Determine the [x, y] coordinate at the center of the cell enclosing the given text.  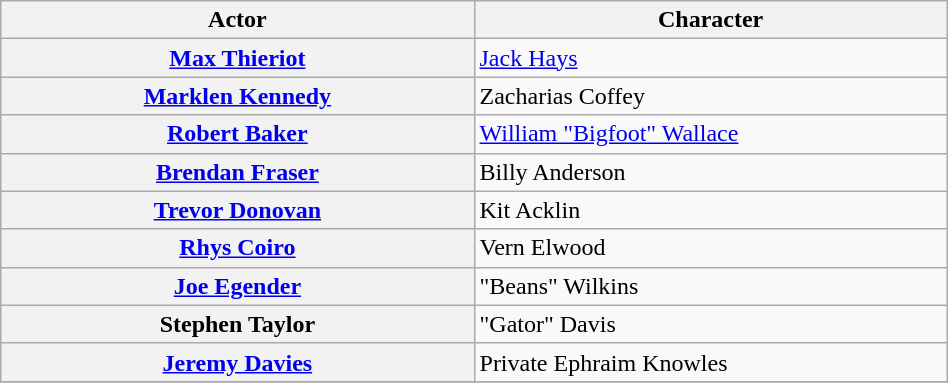
Max Thieriot [238, 58]
Stephen Taylor [238, 324]
William "Bigfoot" Wallace [710, 134]
"Beans" Wilkins [710, 286]
Joe Egender [238, 286]
Private Ephraim Knowles [710, 362]
Rhys Coiro [238, 248]
Actor [238, 20]
Character [710, 20]
Jack Hays [710, 58]
Kit Acklin [710, 210]
Billy Anderson [710, 172]
Zacharias Coffey [710, 96]
"Gator" Davis [710, 324]
Jeremy Davies [238, 362]
Vern Elwood [710, 248]
Brendan Fraser [238, 172]
Robert Baker [238, 134]
Trevor Donovan [238, 210]
Marklen Kennedy [238, 96]
